Return (x, y) of the center of cell containing provided text 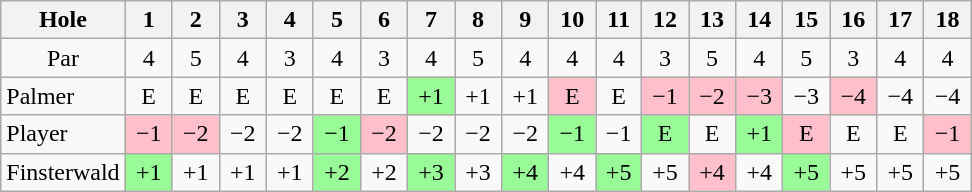
9 (526, 20)
Par (63, 58)
1 (148, 20)
13 (712, 20)
14 (760, 20)
18 (948, 20)
Player (63, 134)
12 (666, 20)
7 (432, 20)
11 (619, 20)
Palmer (63, 96)
6 (384, 20)
10 (572, 20)
8 (478, 20)
Finsterwald (63, 172)
2 (196, 20)
Hole (63, 20)
16 (854, 20)
15 (806, 20)
17 (900, 20)
